Return (x, y) of the center of cell containing provided text 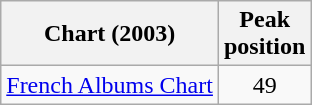
Peakposition (264, 34)
French Albums Chart (110, 85)
Chart (2003) (110, 34)
49 (264, 85)
